Detect which cell encompasses the target text, then output its [X, Y] center coordinate. 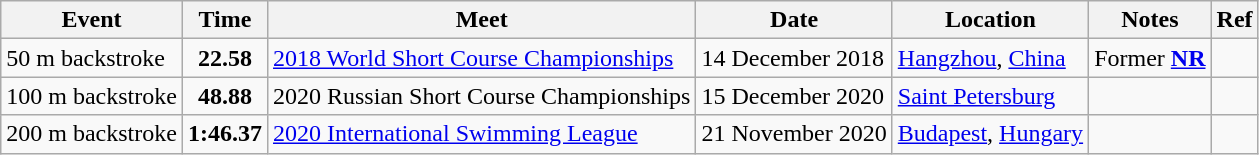
Date [794, 20]
Event [92, 20]
22.58 [224, 58]
Ref [1234, 20]
1:46.37 [224, 134]
Budapest, Hungary [990, 134]
50 m backstroke [92, 58]
2020 International Swimming League [481, 134]
Time [224, 20]
Former NR [1150, 58]
2018 World Short Course Championships [481, 58]
Saint Petersburg [990, 96]
14 December 2018 [794, 58]
Meet [481, 20]
Hangzhou, China [990, 58]
200 m backstroke [92, 134]
48.88 [224, 96]
21 November 2020 [794, 134]
Notes [1150, 20]
2020 Russian Short Course Championships [481, 96]
Location [990, 20]
100 m backstroke [92, 96]
15 December 2020 [794, 96]
